Extract the [x, y] coordinate from the center of the cell holding the provided text.  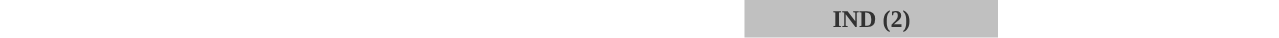
AAP (3) [505, 19]
IND (2) [871, 19]
